Return the (x, y) coordinate for the center point of the cell that contains the specified text.  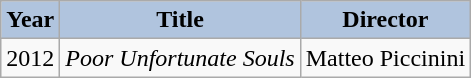
Title (180, 20)
Matteo Piccinini (385, 58)
Poor Unfortunate Souls (180, 58)
Year (30, 20)
Director (385, 20)
2012 (30, 58)
